Determine the (X, Y) coordinate at the center of the cell enclosing the given text.  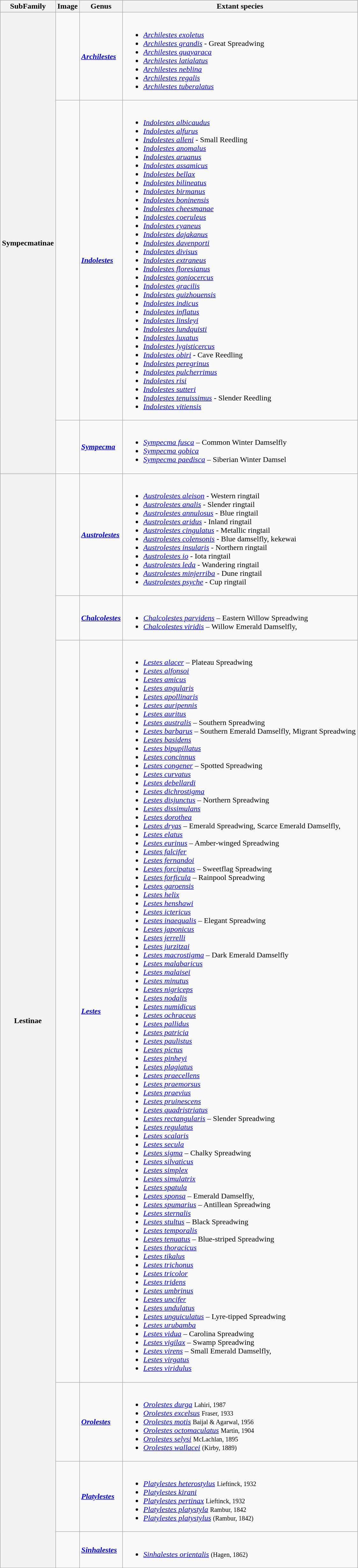
Archilestes (101, 56)
Genus (101, 6)
Indolestes (101, 260)
Lestinae (28, 1021)
Sympecma (101, 447)
Orolestes (101, 1422)
Chalcolestes parvidens – Eastern Willow SpreadwingChalcolestes viridis – Willow Emerald Damselfly, (240, 618)
Image (68, 6)
Sinhalestes orientalis (Hagen, 1862) (240, 1550)
Sympecma fusca – Common Winter DamselflySympecma gobica Sympecma paedisca – Siberian Winter Damsel (240, 447)
Lestes (101, 1011)
Sinhalestes (101, 1550)
Sympecmatinae (28, 243)
Platylestes (101, 1497)
Austrolestes (101, 534)
SubFamily (28, 6)
Chalcolestes (101, 618)
Extant species (240, 6)
